Provide the [X, Y] coordinate of the cell's center where the given text is located.  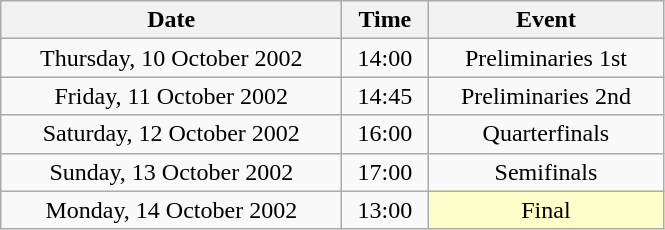
Quarterfinals [546, 134]
Sunday, 13 October 2002 [172, 172]
Time [385, 20]
Monday, 14 October 2002 [172, 210]
Final [546, 210]
13:00 [385, 210]
Saturday, 12 October 2002 [172, 134]
16:00 [385, 134]
Date [172, 20]
17:00 [385, 172]
Semifinals [546, 172]
Thursday, 10 October 2002 [172, 58]
Preliminaries 2nd [546, 96]
Preliminaries 1st [546, 58]
Event [546, 20]
Friday, 11 October 2002 [172, 96]
14:45 [385, 96]
14:00 [385, 58]
